From the cell containing the given text, extract its center point as (X, Y) coordinate. 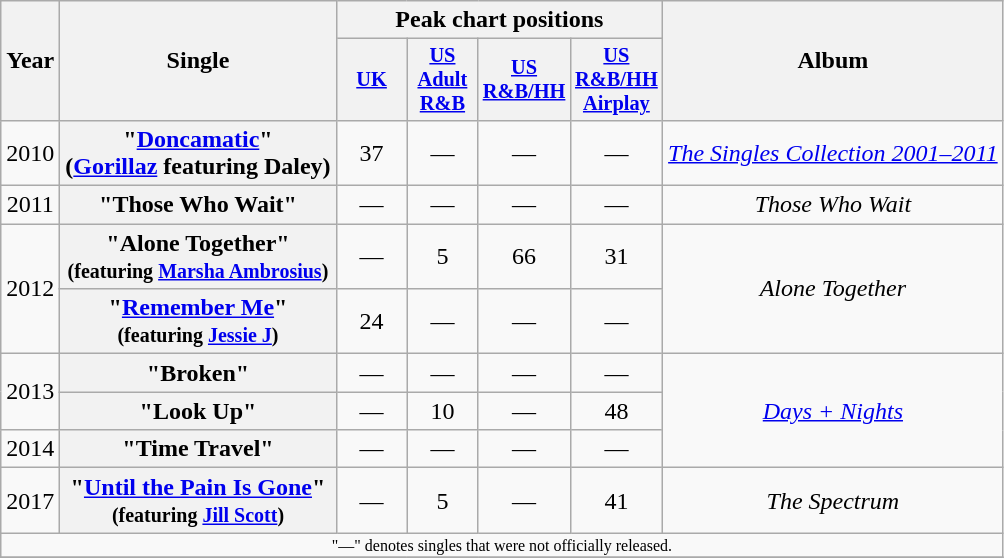
66 (524, 256)
"Broken" (198, 373)
2013 (30, 392)
10 (442, 411)
"Look Up" (198, 411)
Peak chart positions (499, 20)
Alone Together (834, 289)
US R&B/HH (524, 80)
The Singles Collection 2001–2011 (834, 152)
"Doncamatic"(Gorillaz featuring Daley) (198, 152)
"Time Travel" (198, 449)
Days + Nights (834, 411)
2010 (30, 152)
US R&B/HHAirplay (616, 80)
"Alone Together"(featuring Marsha Ambrosius) (198, 256)
Those Who Wait (834, 205)
"—" denotes singles that were not officially released. (502, 545)
Single (198, 61)
37 (372, 152)
UK (372, 80)
48 (616, 411)
2014 (30, 449)
Year (30, 61)
"Remember Me"(featuring Jessie J) (198, 322)
31 (616, 256)
The Spectrum (834, 500)
41 (616, 500)
24 (372, 322)
2011 (30, 205)
2017 (30, 500)
US Adult R&B (442, 80)
2012 (30, 289)
"Until the Pain Is Gone"(featuring Jill Scott) (198, 500)
"Those Who Wait" (198, 205)
Album (834, 61)
